Detect which cell encompasses the target text, then output its (X, Y) center coordinate. 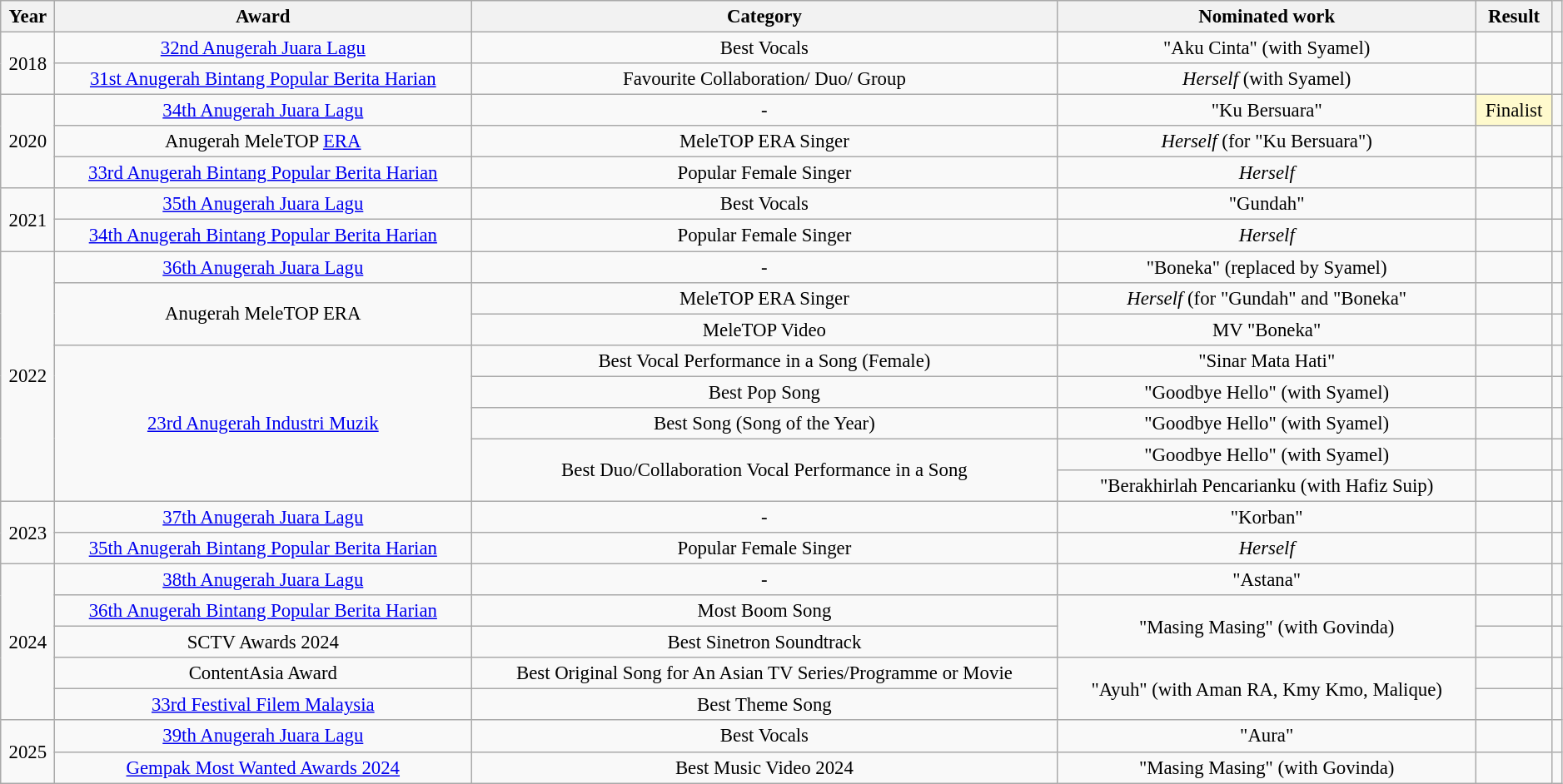
Finalist (1514, 111)
Favourite Collaboration/ Duo/ Group (764, 79)
23rd Anugerah Industri Muzik (263, 423)
34th Anugerah Bintang Popular Berita Harian (263, 236)
37th Anugerah Juara Lagu (263, 517)
Nominated work (1267, 17)
Best Music Video 2024 (764, 767)
2018 (28, 63)
Result (1514, 17)
Best Pop Song (764, 392)
"Aura" (1267, 737)
"Berakhirlah Pencarianku (with Hafiz Suip) (1267, 486)
2021 (28, 220)
35th Anugerah Bintang Popular Berita Harian (263, 548)
ContentAsia Award (263, 673)
"Gundah" (1267, 204)
SCTV Awards 2024 (263, 643)
"Sinar Mata Hati" (1267, 360)
Award (263, 17)
2025 (28, 752)
Best Vocal Performance in a Song (Female) (764, 360)
38th Anugerah Juara Lagu (263, 580)
"Astana" (1267, 580)
Best Sinetron Soundtrack (764, 643)
"Korban" (1267, 517)
34th Anugerah Juara Lagu (263, 111)
31st Anugerah Bintang Popular Berita Harian (263, 79)
Best Song (Song of the Year) (764, 424)
"Ku Bersuara" (1267, 111)
32nd Anugerah Juara Lagu (263, 48)
35th Anugerah Juara Lagu (263, 204)
Best Theme Song (764, 705)
"Boneka" (replaced by Syamel) (1267, 267)
Herself (for "Gundah" and "Boneka" (1267, 298)
"Aku Cinta" (with Syamel) (1267, 48)
2024 (28, 643)
2022 (28, 376)
Gempak Most Wanted Awards 2024 (263, 767)
Category (764, 17)
2023 (28, 533)
MV "Boneka" (1267, 330)
Year (28, 17)
2020 (28, 141)
Herself (for "Ku Bersuara") (1267, 141)
39th Anugerah Juara Lagu (263, 737)
33rd Festival Filem Malaysia (263, 705)
36th Anugerah Bintang Popular Berita Harian (263, 611)
"Ayuh" (with Aman RA, Kmy Kmo, Malique) (1267, 689)
Most Boom Song (764, 611)
MeleTOP Video (764, 330)
33rd Anugerah Bintang Popular Berita Harian (263, 173)
Best Duo/Collaboration Vocal Performance in a Song (764, 469)
Best Original Song for An Asian TV Series/Programme or Movie (764, 673)
36th Anugerah Juara Lagu (263, 267)
Herself (with Syamel) (1267, 79)
